Capture the cell that displays the provided text and extract its [X, Y] central coordinate. 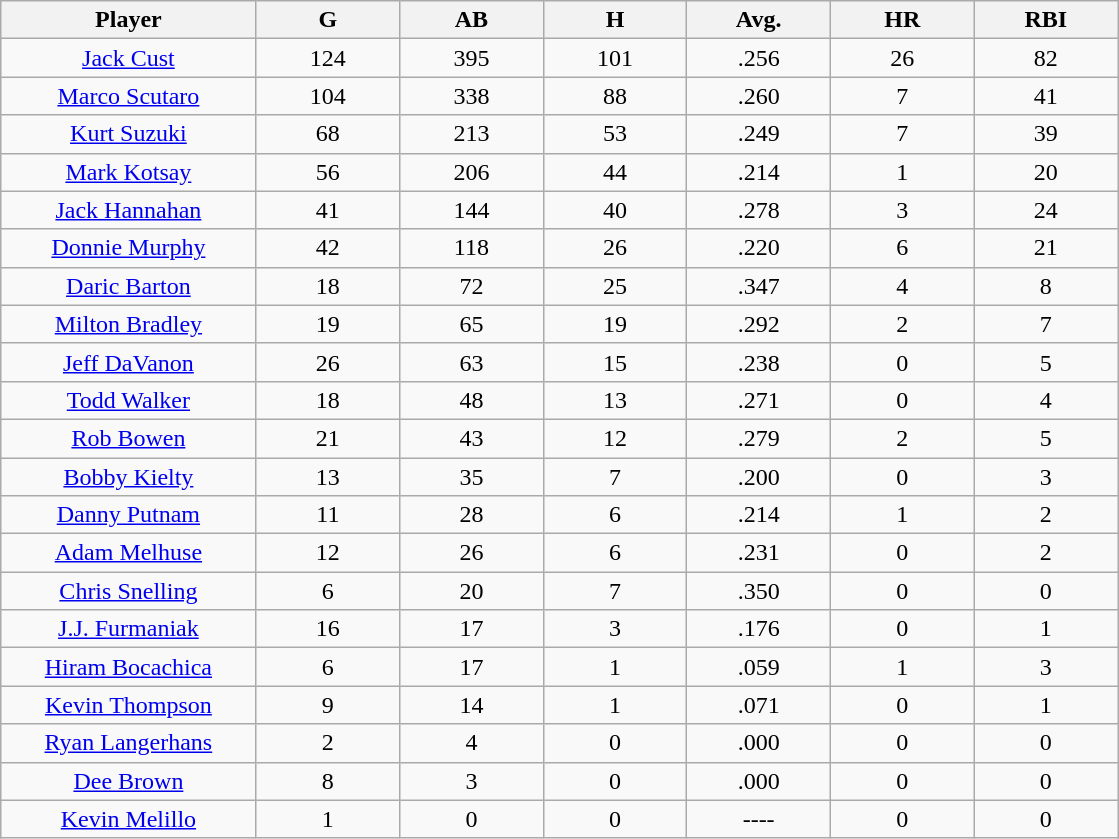
56 [328, 172]
Daric Barton [128, 286]
28 [472, 515]
---- [759, 819]
104 [328, 96]
G [328, 20]
.059 [759, 667]
Mark Kotsay [128, 172]
42 [328, 248]
11 [328, 515]
Todd Walker [128, 400]
J.J. Furmaniak [128, 629]
53 [615, 134]
.200 [759, 477]
Ryan Langerhans [128, 743]
.249 [759, 134]
68 [328, 134]
Jeff DaVanon [128, 362]
9 [328, 705]
.271 [759, 400]
Bobby Kielty [128, 477]
Dee Brown [128, 781]
Kevin Melillo [128, 819]
Jack Hannahan [128, 210]
101 [615, 58]
48 [472, 400]
.347 [759, 286]
88 [615, 96]
.238 [759, 362]
Donnie Murphy [128, 248]
.071 [759, 705]
206 [472, 172]
40 [615, 210]
Kurt Suzuki [128, 134]
14 [472, 705]
338 [472, 96]
35 [472, 477]
Player [128, 20]
213 [472, 134]
.256 [759, 58]
39 [1046, 134]
Milton Bradley [128, 324]
395 [472, 58]
Jack Cust [128, 58]
Hiram Bocachica [128, 667]
AB [472, 20]
Marco Scutaro [128, 96]
Chris Snelling [128, 591]
.279 [759, 438]
.220 [759, 248]
124 [328, 58]
15 [615, 362]
H [615, 20]
.278 [759, 210]
.350 [759, 591]
25 [615, 286]
118 [472, 248]
144 [472, 210]
24 [1046, 210]
RBI [1046, 20]
Adam Melhuse [128, 553]
Avg. [759, 20]
43 [472, 438]
82 [1046, 58]
.292 [759, 324]
63 [472, 362]
16 [328, 629]
.231 [759, 553]
.176 [759, 629]
.260 [759, 96]
Danny Putnam [128, 515]
Rob Bowen [128, 438]
Kevin Thompson [128, 705]
44 [615, 172]
HR [902, 20]
72 [472, 286]
65 [472, 324]
